Output the (x, y) coordinate of the center of the cell containing the given text.  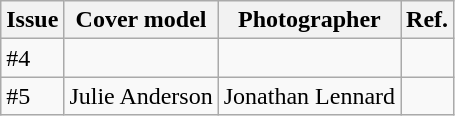
#5 (32, 96)
Photographer (309, 20)
Cover model (141, 20)
Ref. (428, 20)
Jonathan Lennard (309, 96)
Julie Anderson (141, 96)
Issue (32, 20)
#4 (32, 58)
